Return [X, Y] of the center of cell containing provided text 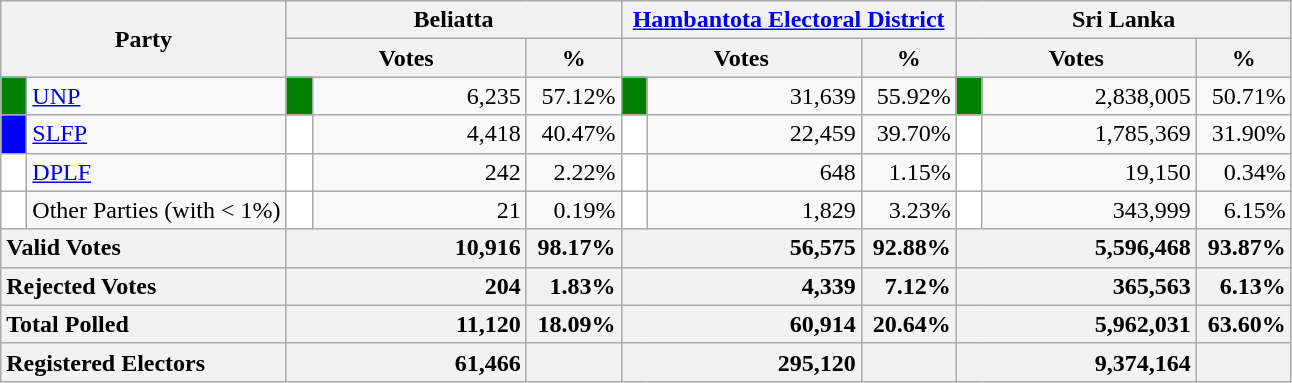
55.92% [908, 96]
2.22% [574, 172]
1,829 [754, 210]
6.15% [1244, 210]
6,235 [419, 96]
Hambantota Electoral District [788, 20]
20.64% [908, 324]
648 [754, 172]
Registered Electors [144, 362]
1,785,369 [1089, 134]
93.87% [1244, 248]
7.12% [908, 286]
5,962,031 [1076, 324]
18.09% [574, 324]
DPLF [156, 172]
11,120 [406, 324]
63.60% [1244, 324]
57.12% [574, 96]
5,596,468 [1076, 248]
22,459 [754, 134]
6.13% [1244, 286]
343,999 [1089, 210]
Valid Votes [144, 248]
0.19% [574, 210]
61,466 [406, 362]
4,339 [741, 286]
92.88% [908, 248]
9,374,164 [1076, 362]
31.90% [1244, 134]
Other Parties (with < 1%) [156, 210]
31,639 [754, 96]
UNP [156, 96]
1.15% [908, 172]
4,418 [419, 134]
39.70% [908, 134]
204 [406, 286]
Sri Lanka [1124, 20]
365,563 [1076, 286]
98.17% [574, 248]
295,120 [741, 362]
60,914 [741, 324]
40.47% [574, 134]
Rejected Votes [144, 286]
3.23% [908, 210]
242 [419, 172]
19,150 [1089, 172]
50.71% [1244, 96]
SLFP [156, 134]
2,838,005 [1089, 96]
1.83% [574, 286]
10,916 [406, 248]
21 [419, 210]
Beliatta [454, 20]
0.34% [1244, 172]
Party [144, 39]
Total Polled [144, 324]
56,575 [741, 248]
